Scan for the cell matching the given text and deliver its [X, Y] coordinate at center. 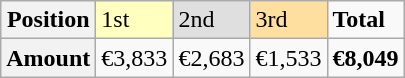
Total [366, 20]
1st [134, 20]
3rd [288, 20]
Position [48, 20]
€3,833 [134, 58]
€1,533 [288, 58]
€8,049 [366, 58]
2nd [212, 20]
€2,683 [212, 58]
Amount [48, 58]
